Return [x, y] of the center of cell containing provided text 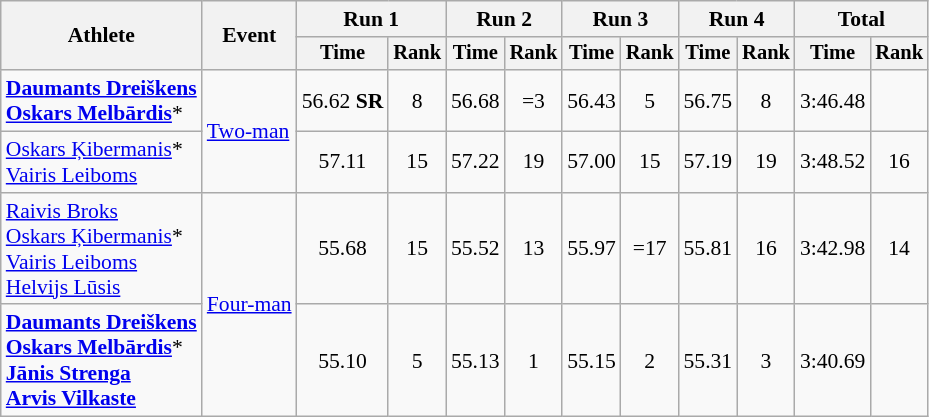
Two-man [250, 131]
Daumants DreiškensOskars Melbārdis* [102, 100]
3:46.48 [832, 100]
55.10 [343, 361]
13 [534, 249]
=17 [650, 249]
Four-man [250, 305]
57.00 [592, 162]
Daumants DreiškensOskars Melbārdis*Jānis StrengaArvis Vilkaste [102, 361]
55.15 [592, 361]
Run 2 [504, 19]
1 [534, 361]
Raivis BroksOskars Ķibermanis*Vairis LeibomsHelvijs Lūsis [102, 249]
2 [650, 361]
=3 [534, 100]
55.81 [708, 249]
56.43 [592, 100]
Run 3 [620, 19]
3 [766, 361]
Oskars Ķibermanis*Vairis Leiboms [102, 162]
55.52 [476, 249]
55.13 [476, 361]
Run 4 [737, 19]
Event [250, 36]
55.97 [592, 249]
Athlete [102, 36]
56.68 [476, 100]
56.75 [708, 100]
55.31 [708, 361]
3:48.52 [832, 162]
3:40.69 [832, 361]
57.19 [708, 162]
3:42.98 [832, 249]
Run 1 [372, 19]
14 [899, 249]
Total [862, 19]
56.62 SR [343, 100]
57.22 [476, 162]
55.68 [343, 249]
57.11 [343, 162]
